For the text-containing cell, return its midpoint in [X, Y] coordinate format. 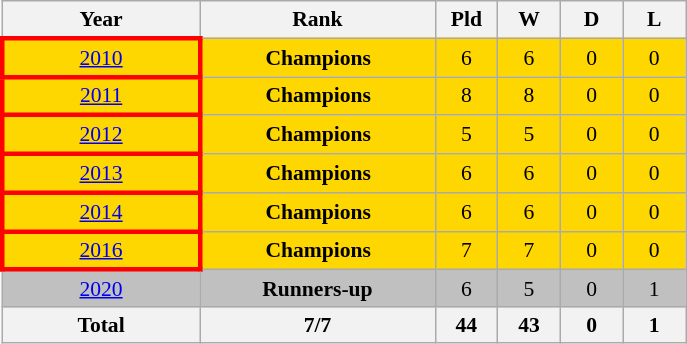
44 [466, 325]
2010 [101, 58]
7/7 [318, 325]
Rank [318, 20]
2014 [101, 212]
L [654, 20]
2012 [101, 136]
Total [101, 325]
Runners-up [318, 288]
D [592, 20]
2016 [101, 250]
Pld [466, 20]
Year [101, 20]
2020 [101, 288]
W [530, 20]
2011 [101, 96]
43 [530, 325]
2013 [101, 174]
